Return the [X, Y] coordinate for the center point of the cell that contains the specified text.  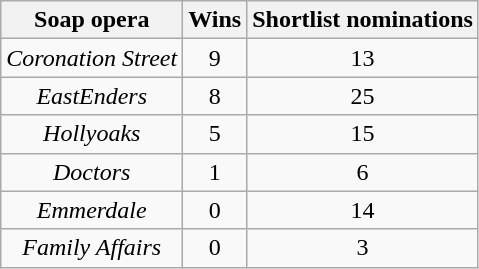
Family Affairs [92, 248]
3 [363, 248]
Shortlist nominations [363, 20]
14 [363, 210]
Hollyoaks [92, 134]
EastEnders [92, 96]
1 [215, 172]
Coronation Street [92, 58]
5 [215, 134]
Wins [215, 20]
Emmerdale [92, 210]
6 [363, 172]
9 [215, 58]
Doctors [92, 172]
15 [363, 134]
8 [215, 96]
13 [363, 58]
25 [363, 96]
Soap opera [92, 20]
